Scan for the cell matching the given text and deliver its (X, Y) coordinate at center. 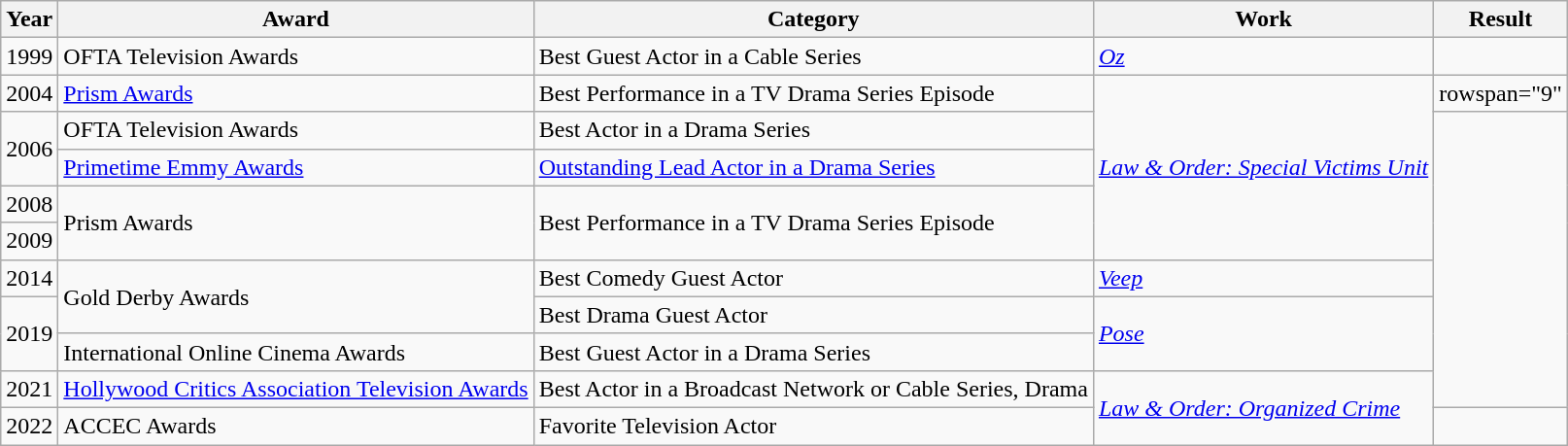
Law & Order: Organized Crime (1263, 407)
Best Guest Actor in a Cable Series (813, 56)
Favorite Television Actor (813, 426)
Year (29, 19)
Best Actor in a Broadcast Network or Cable Series, Drama (813, 389)
2004 (29, 93)
Law & Order: Special Victims Unit (1263, 167)
International Online Cinema Awards (295, 352)
Pose (1263, 333)
1999 (29, 56)
2014 (29, 278)
Best Drama Guest Actor (813, 315)
Outstanding Lead Actor in a Drama Series (813, 167)
Category (813, 19)
Result (1501, 19)
ACCEC Awards (295, 426)
Veep (1263, 278)
Hollywood Critics Association Television Awards (295, 389)
2021 (29, 389)
Work (1263, 19)
Best Guest Actor in a Drama Series (813, 352)
rowspan="9" (1501, 93)
2022 (29, 426)
Oz (1263, 56)
Primetime Emmy Awards (295, 167)
Best Actor in a Drama Series (813, 130)
2019 (29, 333)
Gold Derby Awards (295, 296)
2006 (29, 149)
Award (295, 19)
Best Comedy Guest Actor (813, 278)
2008 (29, 204)
2009 (29, 241)
